Determine the (x, y) coordinate at the center of the cell enclosing the given text.  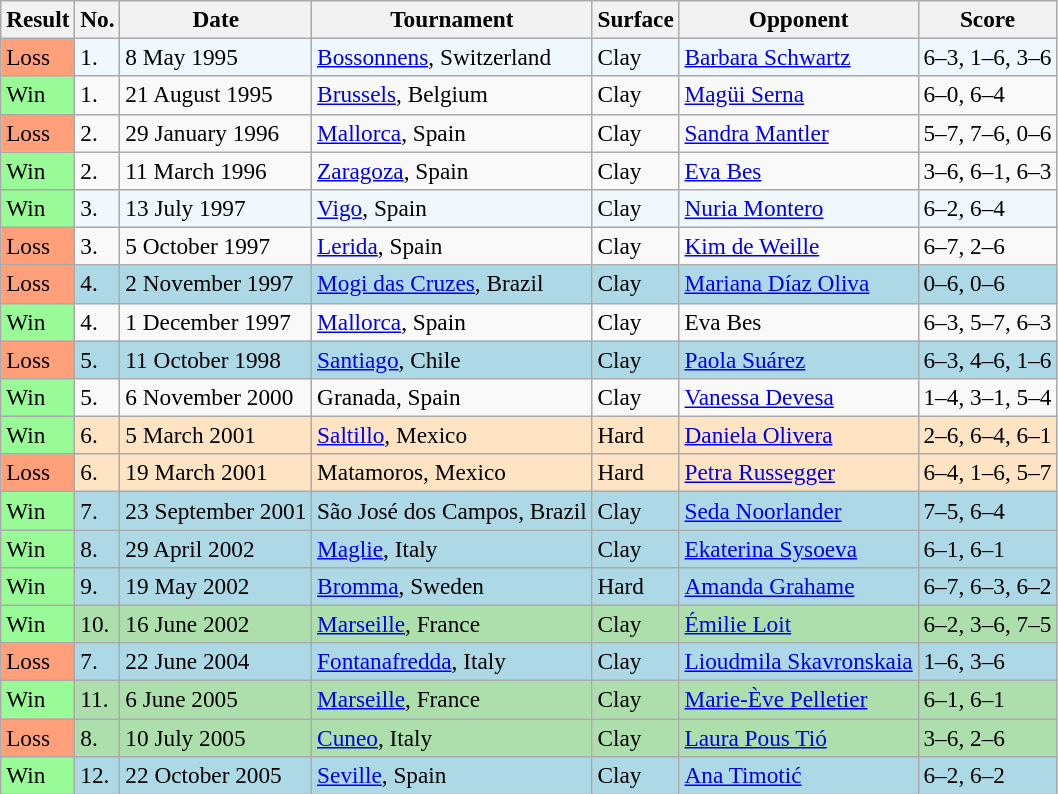
6–3, 5–7, 6–3 (988, 322)
Nuria Montero (798, 208)
6–4, 1–6, 5–7 (988, 473)
22 October 2005 (216, 775)
0–6, 0–6 (988, 284)
Lioudmila Skavronskaia (798, 662)
21 August 1995 (216, 95)
Vigo, Spain (452, 208)
6 June 2005 (216, 699)
11 October 1998 (216, 359)
5 March 2001 (216, 435)
8 May 1995 (216, 57)
Laura Pous Tió (798, 737)
Fontanafredda, Italy (452, 662)
Zaragoza, Spain (452, 170)
Santiago, Chile (452, 359)
6 November 2000 (216, 397)
6–7, 6–3, 6–2 (988, 586)
29 April 2002 (216, 548)
1–6, 3–6 (988, 662)
6–2, 6–4 (988, 208)
3–6, 6–1, 6–3 (988, 170)
São José dos Campos, Brazil (452, 510)
Maglie, Italy (452, 548)
Result (38, 19)
Cuneo, Italy (452, 737)
19 March 2001 (216, 473)
12. (98, 775)
Sandra Mantler (798, 133)
Kim de Weille (798, 246)
11. (98, 699)
11 March 1996 (216, 170)
1–4, 3–1, 5–4 (988, 397)
Surface (636, 19)
Ekaterina Sysoeva (798, 548)
29 January 1996 (216, 133)
9. (98, 586)
Matamoros, Mexico (452, 473)
3–6, 2–6 (988, 737)
2 November 1997 (216, 284)
Granada, Spain (452, 397)
Tournament (452, 19)
6–7, 2–6 (988, 246)
Date (216, 19)
Bossonnens, Switzerland (452, 57)
Lerida, Spain (452, 246)
Ana Timotić (798, 775)
Score (988, 19)
Vanessa Devesa (798, 397)
6–2, 6–2 (988, 775)
1 December 1997 (216, 322)
6–2, 3–6, 7–5 (988, 624)
5–7, 7–6, 0–6 (988, 133)
Daniela Olivera (798, 435)
Petra Russegger (798, 473)
13 July 1997 (216, 208)
5 October 1997 (216, 246)
19 May 2002 (216, 586)
23 September 2001 (216, 510)
6–0, 6–4 (988, 95)
2–6, 6–4, 6–1 (988, 435)
Mariana Díaz Oliva (798, 284)
7–5, 6–4 (988, 510)
10. (98, 624)
16 June 2002 (216, 624)
Amanda Grahame (798, 586)
Mogi das Cruzes, Brazil (452, 284)
6–3, 1–6, 3–6 (988, 57)
No. (98, 19)
22 June 2004 (216, 662)
Émilie Loit (798, 624)
10 July 2005 (216, 737)
Seda Noorlander (798, 510)
Marie-Ève Pelletier (798, 699)
Saltillo, Mexico (452, 435)
Bromma, Sweden (452, 586)
Magüi Serna (798, 95)
Seville, Spain (452, 775)
Opponent (798, 19)
Barbara Schwartz (798, 57)
Brussels, Belgium (452, 95)
6–3, 4–6, 1–6 (988, 359)
Paola Suárez (798, 359)
